Find where the given text appears and provide that cell's center as (X, Y) coordinate. 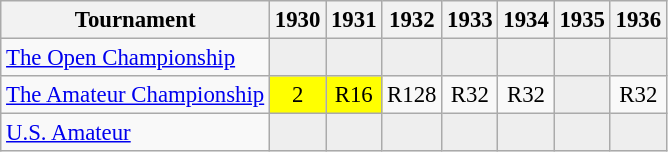
1931 (354, 20)
The Open Championship (136, 58)
1934 (526, 20)
U.S. Amateur (136, 133)
1936 (638, 20)
1930 (298, 20)
1932 (412, 20)
R128 (412, 95)
1935 (582, 20)
R16 (354, 95)
Tournament (136, 20)
2 (298, 95)
The Amateur Championship (136, 95)
1933 (470, 20)
